Identify which cell holds the provided text, then report its (X, Y) central coordinate. 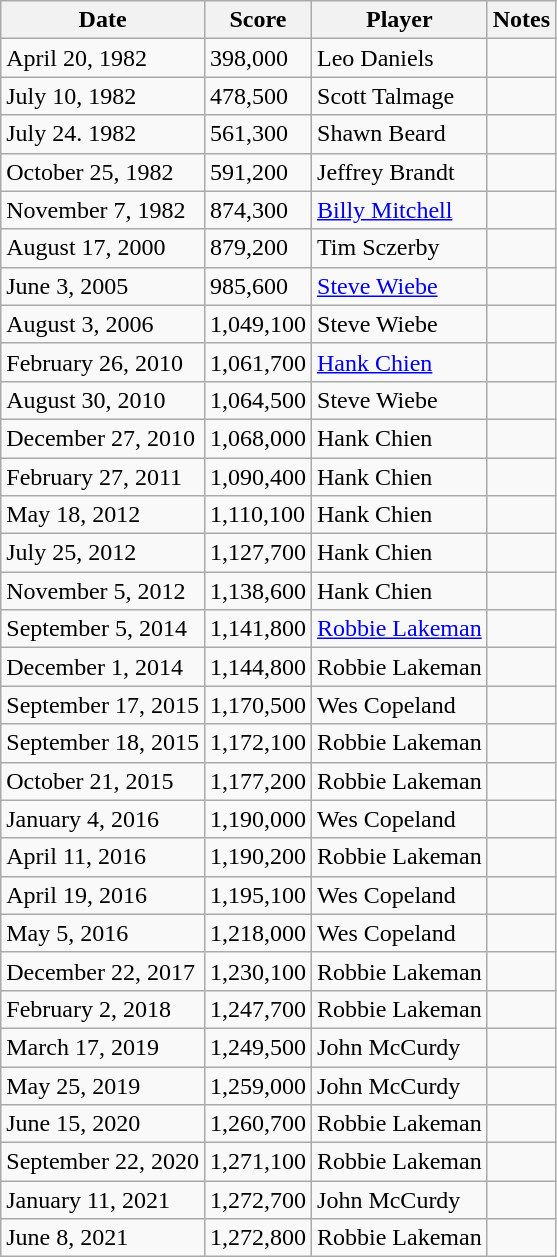
1,230,100 (258, 971)
1,271,100 (258, 1162)
August 17, 2000 (103, 248)
Score (258, 20)
398,000 (258, 58)
1,068,000 (258, 438)
1,064,500 (258, 400)
November 7, 1982 (103, 210)
August 3, 2006 (103, 324)
June 3, 2005 (103, 286)
1,272,700 (258, 1200)
1,259,000 (258, 1085)
May 18, 2012 (103, 515)
January 4, 2016 (103, 819)
September 5, 2014 (103, 629)
Jeffrey Brandt (400, 172)
Date (103, 20)
November 5, 2012 (103, 591)
February 26, 2010 (103, 362)
1,190,200 (258, 857)
October 21, 2015 (103, 781)
Notes (521, 20)
June 15, 2020 (103, 1124)
December 1, 2014 (103, 667)
Leo Daniels (400, 58)
April 20, 1982 (103, 58)
1,218,000 (258, 933)
Tim Sczerby (400, 248)
December 22, 2017 (103, 971)
March 17, 2019 (103, 1047)
July 24. 1982 (103, 134)
August 30, 2010 (103, 400)
April 11, 2016 (103, 857)
591,200 (258, 172)
1,127,700 (258, 553)
1,138,600 (258, 591)
January 11, 2021 (103, 1200)
February 27, 2011 (103, 477)
874,300 (258, 210)
September 17, 2015 (103, 705)
1,249,500 (258, 1047)
April 19, 2016 (103, 895)
1,172,100 (258, 743)
1,170,500 (258, 705)
Billy Mitchell (400, 210)
1,195,100 (258, 895)
Player (400, 20)
1,110,100 (258, 515)
1,247,700 (258, 1009)
February 2, 2018 (103, 1009)
879,200 (258, 248)
1,061,700 (258, 362)
Shawn Beard (400, 134)
1,090,400 (258, 477)
July 25, 2012 (103, 553)
September 18, 2015 (103, 743)
478,500 (258, 96)
May 25, 2019 (103, 1085)
Scott Talmage (400, 96)
June 8, 2021 (103, 1238)
1,190,000 (258, 819)
1,049,100 (258, 324)
July 10, 1982 (103, 96)
October 25, 1982 (103, 172)
561,300 (258, 134)
985,600 (258, 286)
1,272,800 (258, 1238)
1,141,800 (258, 629)
1,260,700 (258, 1124)
December 27, 2010 (103, 438)
May 5, 2016 (103, 933)
1,144,800 (258, 667)
September 22, 2020 (103, 1162)
1,177,200 (258, 781)
